From the cell containing the given text, extract its center point as [X, Y] coordinate. 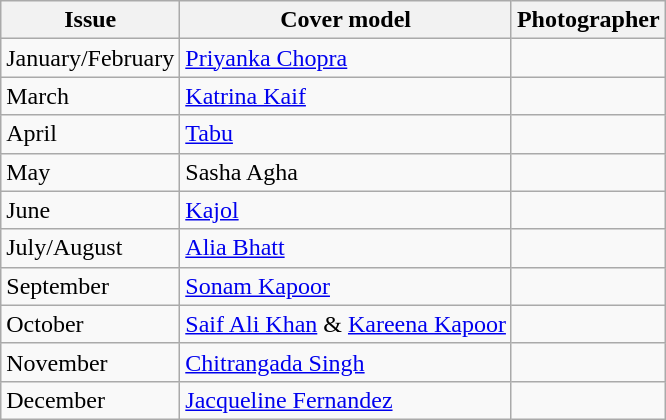
June [90, 210]
Tabu [346, 134]
Priyanka Chopra [346, 58]
Alia Bhatt [346, 248]
Saif Ali Khan & Kareena Kapoor [346, 324]
July/August [90, 248]
October [90, 324]
Jacqueline Fernandez [346, 400]
November [90, 362]
Chitrangada Singh [346, 362]
Kajol [346, 210]
Cover model [346, 20]
May [90, 172]
Katrina Kaif [346, 96]
December [90, 400]
March [90, 96]
September [90, 286]
Sasha Agha [346, 172]
Photographer [588, 20]
Sonam Kapoor [346, 286]
January/February [90, 58]
Issue [90, 20]
April [90, 134]
